Find where the given text appears and provide that cell's center as [X, Y] coordinate. 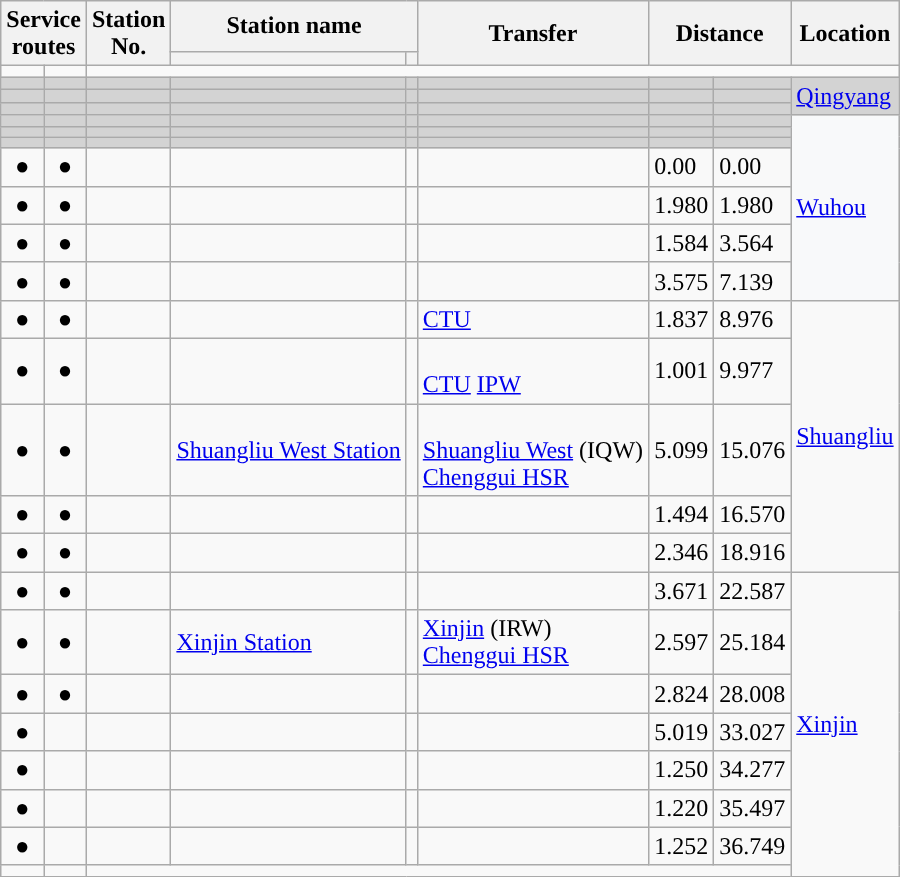
Shuangliu West (IQW)Chenggui HSR [532, 450]
35.497 [752, 808]
15.076 [752, 450]
22.587 [752, 591]
1.220 [682, 808]
Location [845, 34]
Station name [294, 26]
1.494 [682, 515]
25.184 [752, 642]
2.346 [682, 553]
CTU IPW [532, 370]
5.019 [682, 732]
1.252 [682, 846]
Serviceroutes [44, 34]
1.001 [682, 370]
Transfer [532, 34]
1.837 [682, 319]
5.099 [682, 450]
34.277 [752, 770]
16.570 [752, 515]
9.977 [752, 370]
Shuangliu West Station [288, 450]
28.008 [752, 694]
2.597 [682, 642]
Xinjin (IRW)Chenggui HSR [532, 642]
1.250 [682, 770]
Xinjin Station [288, 642]
3.671 [682, 591]
CTU [532, 319]
StationNo. [128, 34]
36.749 [752, 846]
Shuangliu [845, 436]
3.575 [682, 281]
Qingyang [845, 96]
18.916 [752, 553]
2.824 [682, 694]
8.976 [752, 319]
1.584 [682, 243]
Xinjin [845, 724]
Distance [720, 34]
3.564 [752, 243]
33.027 [752, 732]
7.139 [752, 281]
Wuhou [845, 208]
